Capture the cell that displays the provided text and extract its [x, y] central coordinate. 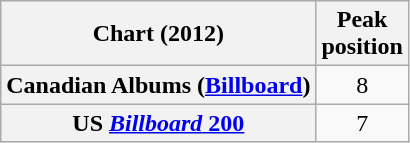
US Billboard 200 [158, 123]
Chart (2012) [158, 34]
Peakposition [362, 34]
Canadian Albums (Billboard) [158, 85]
7 [362, 123]
8 [362, 85]
